Locate the cell with the specified text and output its (x, y) center coordinate. 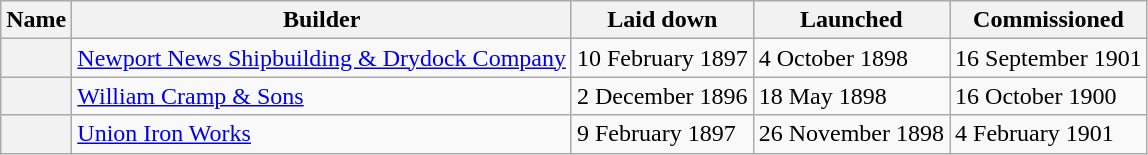
Builder (322, 20)
Newport News Shipbuilding & Drydock Company (322, 58)
10 February 1897 (662, 58)
26 November 1898 (851, 134)
9 February 1897 (662, 134)
Commissioned (1049, 20)
4 October 1898 (851, 58)
4 February 1901 (1049, 134)
2 December 1896 (662, 96)
Name (36, 20)
16 October 1900 (1049, 96)
16 September 1901 (1049, 58)
Launched (851, 20)
18 May 1898 (851, 96)
Laid down (662, 20)
Union Iron Works (322, 134)
William Cramp & Sons (322, 96)
